Return (X, Y) of the center of cell containing provided text 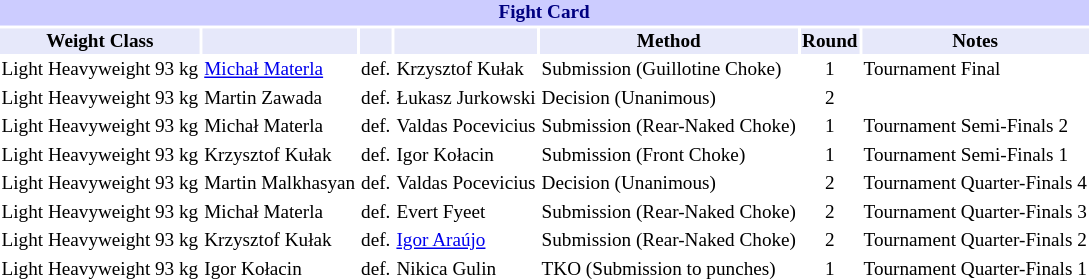
Tournament Quarter-Finals 3 (975, 213)
Submission (Front Choke) (668, 155)
Evert Fyeet (466, 213)
Fight Card (544, 13)
Tournament Semi-Finals 2 (975, 127)
Tournament Quarter-Finals 4 (975, 184)
Igor Araújo (466, 241)
Łukasz Jurkowski (466, 99)
Round (830, 41)
Method (668, 41)
Submission (Guillotine Choke) (668, 70)
Tournament Semi-Finals 1 (975, 155)
Weight Class (100, 41)
Martin Zawada (280, 99)
Martin Malkhasyan (280, 184)
Tournament Final (975, 70)
Igor Kołacin (466, 155)
Notes (975, 41)
Tournament Quarter-Finals 2 (975, 241)
